Locate the cell with the specified text and output its [X, Y] center coordinate. 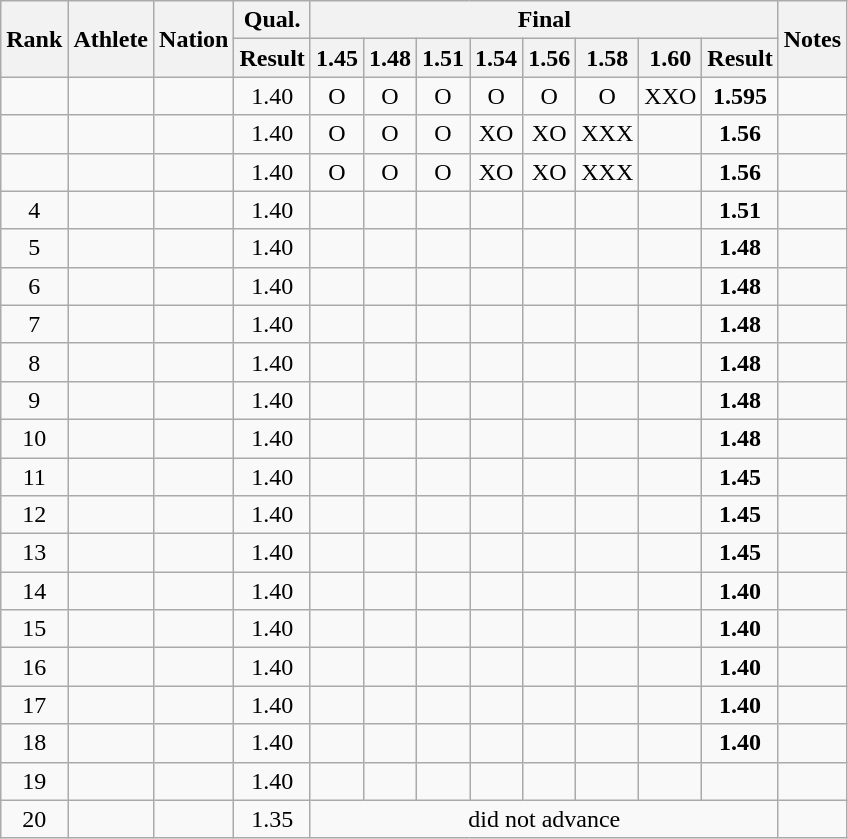
Athlete [111, 39]
12 [34, 515]
13 [34, 553]
1.60 [670, 58]
20 [34, 819]
9 [34, 400]
15 [34, 629]
Notes [812, 39]
10 [34, 438]
1.595 [740, 96]
1.35 [272, 819]
17 [34, 705]
16 [34, 667]
19 [34, 781]
4 [34, 210]
5 [34, 248]
XXO [670, 96]
Final [544, 20]
Rank [34, 39]
6 [34, 286]
Nation [194, 39]
11 [34, 477]
7 [34, 324]
1.58 [608, 58]
Qual. [272, 20]
18 [34, 743]
8 [34, 362]
1.54 [496, 58]
14 [34, 591]
did not advance [544, 819]
